Extract the [x, y] coordinate from the center of the cell holding the provided text.  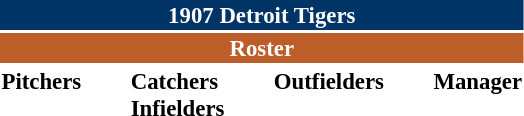
1907 Detroit Tigers [262, 15]
Roster [262, 48]
